Identify which cell holds the provided text, then report its (x, y) central coordinate. 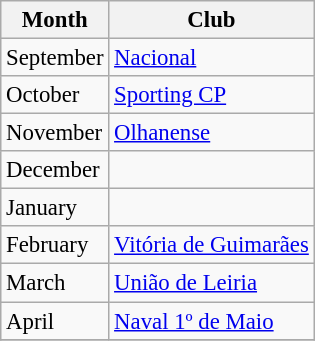
December (55, 170)
September (55, 58)
April (55, 321)
Naval 1º de Maio (212, 321)
Nacional (212, 58)
Month (55, 20)
October (55, 95)
November (55, 133)
February (55, 245)
Vitória de Guimarães (212, 245)
March (55, 283)
January (55, 208)
Olhanense (212, 133)
Club (212, 20)
União de Leiria (212, 283)
Sporting CP (212, 95)
